Extract the (x, y) coordinate from the center of the cell holding the provided text.  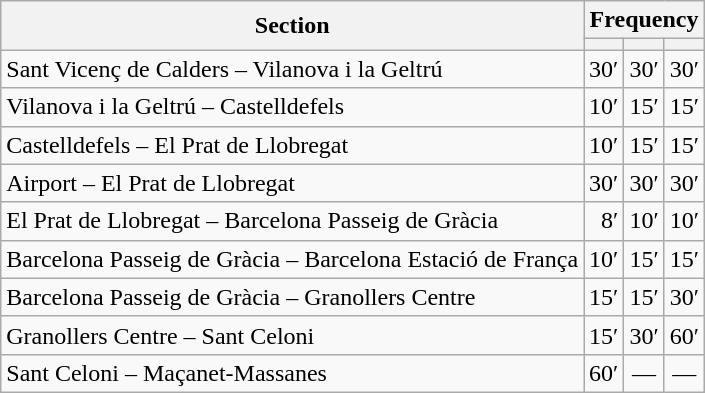
Airport – El Prat de Llobregat (292, 183)
Barcelona Passeig de Gràcia – Barcelona Estació de França (292, 259)
El Prat de Llobregat – Barcelona Passeig de Gràcia (292, 221)
Vilanova i la Geltrú – Castelldefels (292, 107)
Barcelona Passeig de Gràcia – Granollers Centre (292, 297)
Frequency (644, 20)
Sant Vicenç de Calders – Vilanova i la Geltrú (292, 69)
Sant Celoni – Maçanet-Massanes (292, 373)
Granollers Centre – Sant Celoni (292, 335)
Section (292, 26)
Castelldefels – El Prat de Llobregat (292, 145)
8′ (604, 221)
